Locate the cell with the specified text and output its (X, Y) center coordinate. 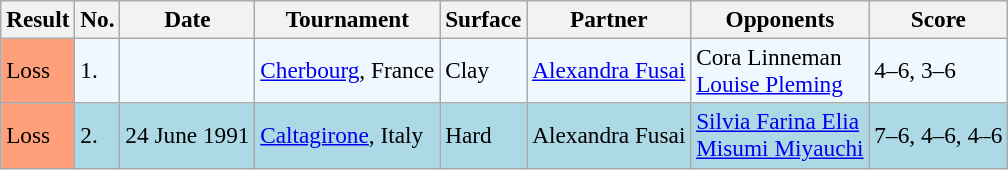
Cora Linneman Louise Pleming (780, 70)
1. (98, 70)
4–6, 3–6 (938, 70)
24 June 1991 (188, 136)
Date (188, 19)
Partner (609, 19)
Tournament (348, 19)
Clay (484, 70)
Hard (484, 136)
No. (98, 19)
Caltagirone, Italy (348, 136)
Silvia Farina Elia Misumi Miyauchi (780, 136)
Opponents (780, 19)
7–6, 4–6, 4–6 (938, 136)
Score (938, 19)
Result (38, 19)
Cherbourg, France (348, 70)
Surface (484, 19)
2. (98, 136)
